Determine the (x, y) coordinate at the center of the cell enclosing the given text.  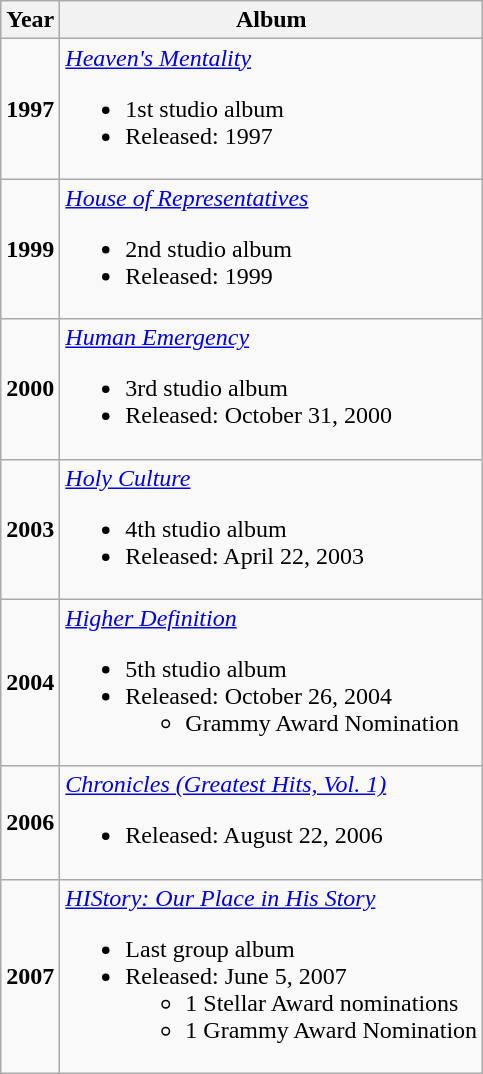
2000 (30, 389)
HIStory: Our Place in His StoryLast group albumReleased: June 5, 20071 Stellar Award nominations1 Grammy Award Nomination (272, 976)
2004 (30, 682)
1999 (30, 249)
Heaven's Mentality1st studio albumReleased: 1997 (272, 109)
Holy Culture4th studio albumReleased: April 22, 2003 (272, 529)
Higher Definition5th studio albumReleased: October 26, 2004Grammy Award Nomination (272, 682)
House of Representatives2nd studio albumReleased: 1999 (272, 249)
2007 (30, 976)
2006 (30, 822)
2003 (30, 529)
Chronicles (Greatest Hits, Vol. 1)Released: August 22, 2006 (272, 822)
Human Emergency3rd studio albumReleased: October 31, 2000 (272, 389)
Album (272, 20)
1997 (30, 109)
Year (30, 20)
